Extract the (x, y) coordinate from the center of the cell holding the provided text.  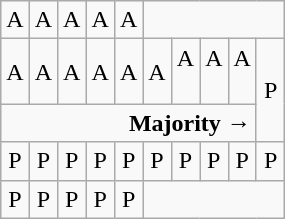
Majority → (129, 123)
